Pinpoint the cell where the given text exists, returning its [x, y] midpoint coordinate. 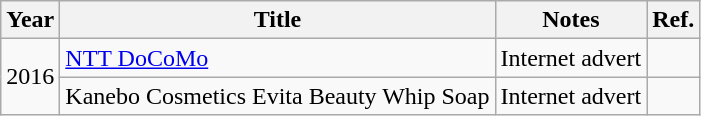
Ref. [674, 20]
NTT DoCoMo [278, 58]
Kanebo Cosmetics Evita Beauty Whip Soap [278, 96]
Year [30, 20]
Title [278, 20]
2016 [30, 77]
Notes [571, 20]
